Detect which cell encompasses the target text, then output its [X, Y] center coordinate. 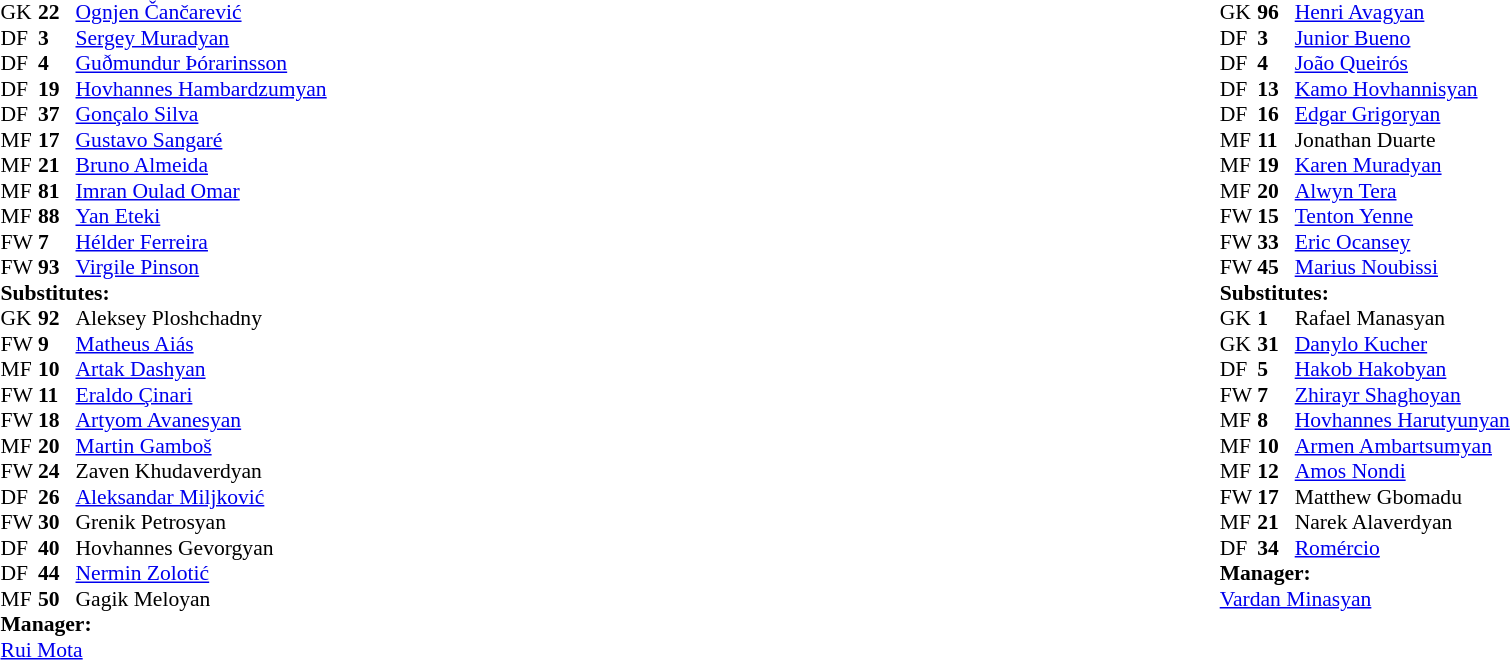
8 [1276, 421]
30 [57, 523]
1 [1276, 319]
Gagik Meloyan [202, 599]
37 [57, 115]
Amos Nondi [1402, 471]
Henri Avagyan [1402, 13]
Eraldo Çinari [202, 395]
Guðmundur Þórarinsson [202, 63]
9 [57, 344]
Nermin Zolotić [202, 573]
33 [1276, 242]
Marius Noubissi [1402, 267]
18 [57, 421]
45 [1276, 267]
Edgar Grigoryan [1402, 115]
96 [1276, 13]
João Queirós [1402, 63]
Vardan Minasyan [1365, 599]
Sergey Muradyan [202, 38]
Armen Ambartsumyan [1402, 446]
Aleksey Ploshchadny [202, 319]
Alwyn Tera [1402, 191]
Ognjen Čančarević [202, 13]
Imran Oulad Omar [202, 191]
Karen Muradyan [1402, 165]
44 [57, 573]
Virgile Pinson [202, 267]
24 [57, 471]
Grenik Petrosyan [202, 523]
93 [57, 267]
92 [57, 319]
Gonçalo Silva [202, 115]
Artak Dashyan [202, 369]
26 [57, 497]
Danylo Kucher [1402, 344]
Hakob Hakobyan [1402, 369]
Hovhannes Hambardzumyan [202, 89]
16 [1276, 115]
Jonathan Duarte [1402, 140]
12 [1276, 471]
Zaven Khudaverdyan [202, 471]
Zhirayr Shaghoyan [1402, 395]
13 [1276, 89]
Aleksandar Miljković [202, 497]
15 [1276, 217]
34 [1276, 548]
Kamo Hovhannisyan [1402, 89]
22 [57, 13]
Tenton Yenne [1402, 217]
81 [57, 191]
Hovhannes Harutyunyan [1402, 421]
Gustavo Sangaré [202, 140]
Hélder Ferreira [202, 242]
Eric Ocansey [1402, 242]
Yan Eteki [202, 217]
40 [57, 548]
88 [57, 217]
Matthew Gbomadu [1402, 497]
Rafael Manasyan [1402, 319]
Narek Alaverdyan [1402, 523]
50 [57, 599]
Bruno Almeida [202, 165]
Romércio [1402, 548]
31 [1276, 344]
Artyom Avanesyan [202, 421]
Martin Gamboš [202, 446]
Hovhannes Gevorgyan [202, 548]
5 [1276, 369]
Junior Bueno [1402, 38]
Matheus Aiás [202, 344]
